Extract the (X, Y) coordinate from the center of the cell holding the provided text.  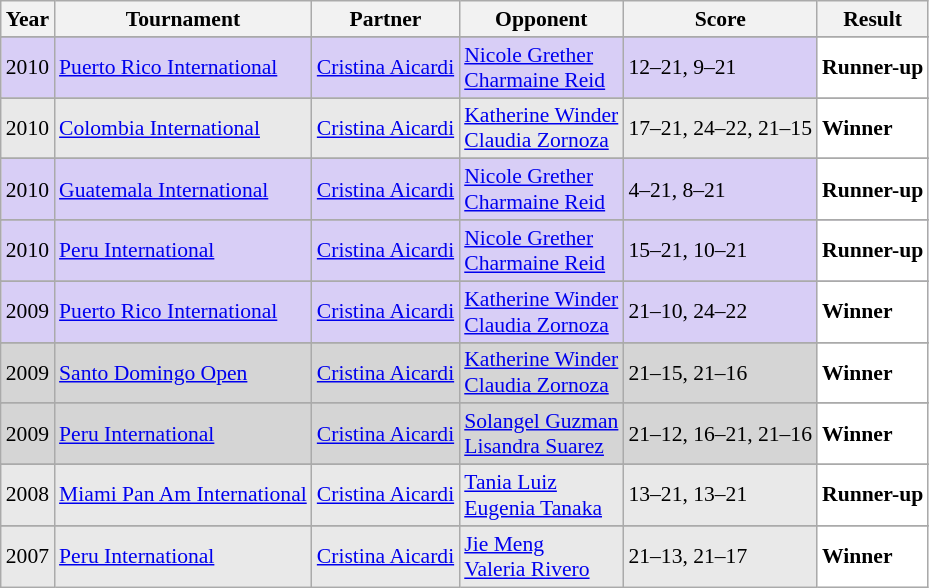
2008 (28, 496)
13–21, 13–21 (720, 496)
12–21, 9–21 (720, 68)
Partner (386, 19)
2007 (28, 556)
Year (28, 19)
Solangel Guzman Lisandra Suarez (541, 434)
Opponent (541, 19)
Jie Meng Valeria Rivero (541, 556)
21–15, 21–16 (720, 372)
Score (720, 19)
4–21, 8–21 (720, 190)
Tania Luiz Eugenia Tanaka (541, 496)
Santo Domingo Open (183, 372)
21–13, 21–17 (720, 556)
21–10, 24–22 (720, 312)
17–21, 24–22, 21–15 (720, 128)
Tournament (183, 19)
21–12, 16–21, 21–16 (720, 434)
15–21, 10–21 (720, 250)
Guatemala International (183, 190)
Colombia International (183, 128)
Miami Pan Am International (183, 496)
Result (872, 19)
